Output the [x, y] coordinate of the center of the cell containing the given text.  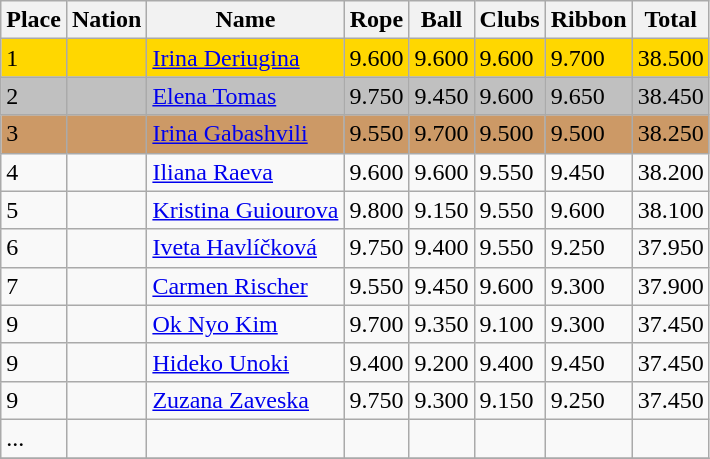
Total [670, 20]
Nation [106, 20]
38.450 [670, 96]
2 [34, 96]
9.800 [376, 210]
Carmen Rischer [246, 286]
Iveta Havlíčková [246, 248]
3 [34, 134]
5 [34, 210]
Ribbon [588, 20]
Ok Nyo Kim [246, 324]
37.950 [670, 248]
37.900 [670, 286]
Ball [442, 20]
Rope [376, 20]
Kristina Guiourova [246, 210]
Zuzana Zaveska [246, 400]
Irina Deriugina [246, 58]
38.500 [670, 58]
Irina Gabashvili [246, 134]
9.100 [510, 324]
38.100 [670, 210]
Hideko Unoki [246, 362]
Clubs [510, 20]
6 [34, 248]
38.250 [670, 134]
38.200 [670, 172]
Iliana Raeva [246, 172]
9.350 [442, 324]
1 [34, 58]
9.650 [588, 96]
Name [246, 20]
4 [34, 172]
Place [34, 20]
Elena Tomas [246, 96]
7 [34, 286]
9.200 [442, 362]
... [34, 438]
